From the cell containing the given text, extract its center point as (X, Y) coordinate. 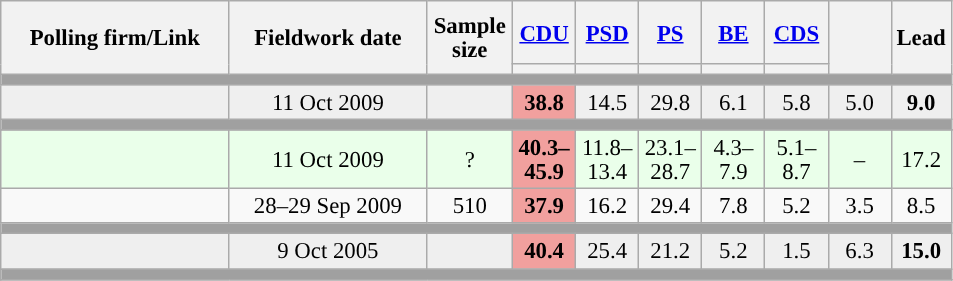
9 Oct 2005 (328, 252)
11.8–13.4 (608, 160)
5.1–8.7 (796, 160)
Lead (921, 38)
CDS (796, 32)
BE (734, 32)
40.3–45.9 (544, 160)
8.5 (921, 206)
1.5 (796, 252)
Polling firm/Link (115, 38)
Sample size (470, 38)
6.3 (860, 252)
28–29 Sep 2009 (328, 206)
– (860, 160)
15.0 (921, 252)
21.2 (670, 252)
4.3–7.9 (734, 160)
25.4 (608, 252)
CDU (544, 32)
? (470, 160)
5.8 (796, 102)
29.8 (670, 102)
37.9 (544, 206)
23.1–28.7 (670, 160)
5.0 (860, 102)
40.4 (544, 252)
38.8 (544, 102)
Fieldwork date (328, 38)
9.0 (921, 102)
7.8 (734, 206)
14.5 (608, 102)
16.2 (608, 206)
6.1 (734, 102)
PS (670, 32)
17.2 (921, 160)
3.5 (860, 206)
29.4 (670, 206)
PSD (608, 32)
510 (470, 206)
